Identify which cell holds the provided text, then report its [x, y] central coordinate. 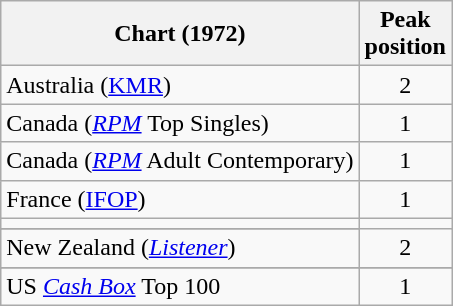
US Cash Box Top 100 [180, 286]
Australia (KMR) [180, 85]
Peakposition [405, 34]
New Zealand (Listener) [180, 248]
France (IFOP) [180, 199]
Canada (RPM Adult Contemporary) [180, 161]
Chart (1972) [180, 34]
Canada (RPM Top Singles) [180, 123]
